Capture the cell that displays the provided text and extract its [X, Y] central coordinate. 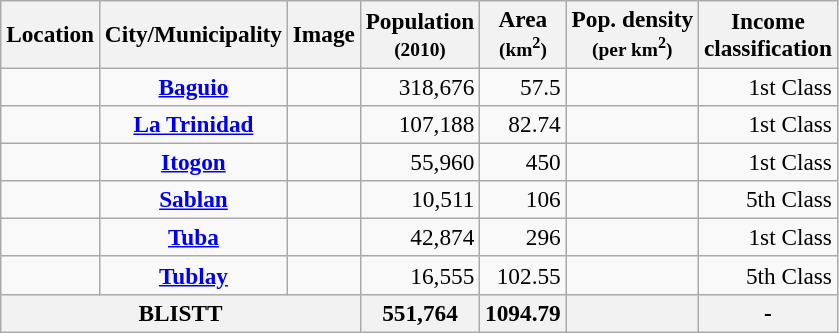
106 [523, 199]
1094.79 [523, 313]
BLISTT [181, 313]
55,960 [420, 162]
107,188 [420, 124]
Location [50, 34]
Pop. density(per km2) [632, 34]
42,874 [420, 237]
450 [523, 162]
Incomeclassification [768, 34]
La Trinidad [193, 124]
318,676 [420, 86]
Itogon [193, 162]
Area(km2) [523, 34]
Image [324, 34]
- [768, 313]
16,555 [420, 275]
Tuba [193, 237]
102.55 [523, 275]
Sablan [193, 199]
Baguio [193, 86]
City/Municipality [193, 34]
296 [523, 237]
Population(2010) [420, 34]
551,764 [420, 313]
Tublay [193, 275]
10,511 [420, 199]
57.5 [523, 86]
82.74 [523, 124]
